Extract the (x, y) coordinate from the center of the cell holding the provided text.  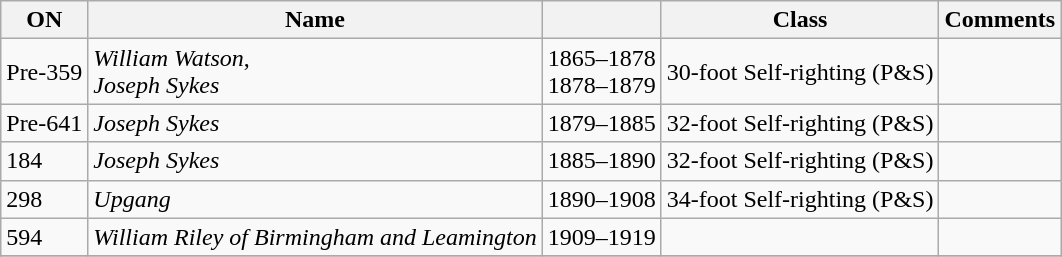
Class (800, 20)
Comments (1000, 20)
William Riley of Birmingham and Leamington (315, 237)
184 (44, 161)
1865–18781878–1879 (602, 72)
1885–1890 (602, 161)
1879–1885 (602, 123)
30-foot Self-righting (P&S) (800, 72)
1909–1919 (602, 237)
ON (44, 20)
594 (44, 237)
William Watson,Joseph Sykes (315, 72)
Pre-359 (44, 72)
34-foot Self-righting (P&S) (800, 199)
298 (44, 199)
1890–1908 (602, 199)
Upgang (315, 199)
Name (315, 20)
Pre-641 (44, 123)
